Return [x, y] of the center of cell containing provided text 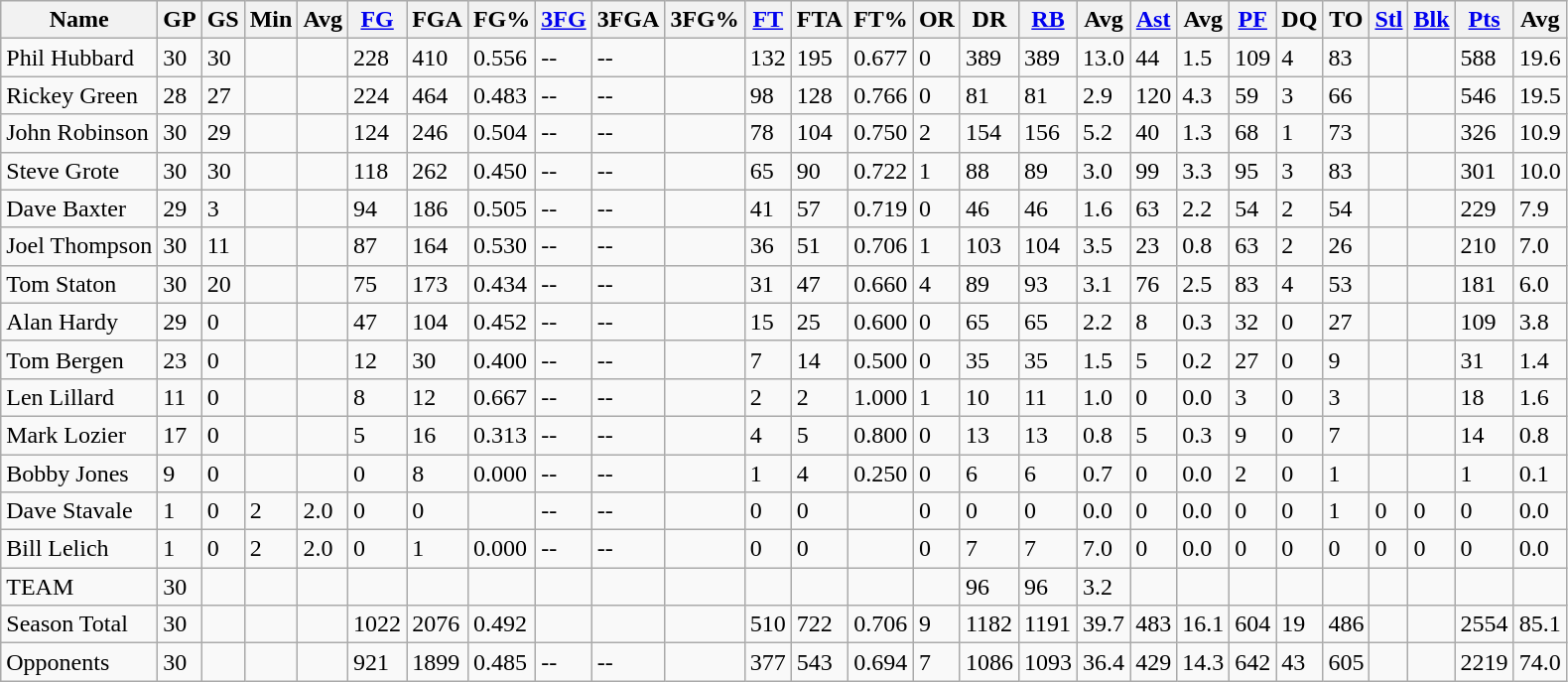
3FGA [628, 20]
FT% [881, 20]
85.1 [1540, 624]
1.3 [1203, 133]
642 [1252, 662]
3.1 [1104, 284]
546 [1485, 95]
44 [1153, 58]
25 [820, 322]
41 [768, 208]
Bobby Jones [79, 474]
40 [1153, 133]
410 [438, 58]
18 [1485, 397]
PF [1252, 20]
173 [438, 284]
95 [1252, 171]
588 [1485, 58]
103 [988, 246]
FGA [438, 20]
13.0 [1104, 58]
0.434 [501, 284]
2.9 [1104, 95]
7.9 [1540, 208]
0.400 [501, 359]
4.3 [1203, 95]
16.1 [1203, 624]
210 [1485, 246]
98 [768, 95]
3.3 [1203, 171]
Steve Grote [79, 171]
0.2 [1203, 359]
3FG [564, 20]
0.504 [501, 133]
181 [1485, 284]
486 [1346, 624]
74.0 [1540, 662]
464 [438, 95]
RB [1048, 20]
2554 [1485, 624]
3.2 [1104, 587]
1182 [988, 624]
3.0 [1104, 171]
0.7 [1104, 474]
39.7 [1104, 624]
510 [768, 624]
0.1 [1540, 474]
228 [377, 58]
15 [768, 322]
0.667 [501, 397]
TEAM [79, 587]
FG [377, 20]
FTA [820, 20]
0.766 [881, 95]
0.500 [881, 359]
3FG% [705, 20]
2.5 [1203, 284]
0.313 [501, 435]
93 [1048, 284]
17 [180, 435]
99 [1153, 171]
118 [377, 171]
0.694 [881, 662]
Tom Bergen [79, 359]
6.0 [1540, 284]
76 [1153, 284]
59 [1252, 95]
Rickey Green [79, 95]
0.600 [881, 322]
301 [1485, 171]
73 [1346, 133]
5.2 [1104, 133]
0.660 [881, 284]
246 [438, 133]
57 [820, 208]
483 [1153, 624]
FT [768, 20]
32 [1252, 322]
68 [1252, 133]
10.0 [1540, 171]
722 [820, 624]
Blk [1431, 20]
0.452 [501, 322]
Phil Hubbard [79, 58]
195 [820, 58]
53 [1346, 284]
66 [1346, 95]
Mark Lozier [79, 435]
1.0 [1104, 397]
154 [988, 133]
921 [377, 662]
1.000 [881, 397]
377 [768, 662]
19.5 [1540, 95]
Len Lillard [79, 397]
604 [1252, 624]
Ast [1153, 20]
94 [377, 208]
GS [222, 20]
128 [820, 95]
Alan Hardy [79, 322]
0.719 [881, 208]
156 [1048, 133]
43 [1300, 662]
224 [377, 95]
20 [222, 284]
26 [1346, 246]
10 [988, 397]
Min [271, 20]
FG% [501, 20]
John Robinson [79, 133]
28 [180, 95]
TO [1346, 20]
1086 [988, 662]
124 [377, 133]
Joel Thompson [79, 246]
0.800 [881, 435]
605 [1346, 662]
1191 [1048, 624]
0.530 [501, 246]
132 [768, 58]
90 [820, 171]
DQ [1300, 20]
1899 [438, 662]
429 [1153, 662]
DR [988, 20]
Dave Baxter [79, 208]
3.8 [1540, 322]
0.450 [501, 171]
3.5 [1104, 246]
0.722 [881, 171]
0.485 [501, 662]
75 [377, 284]
120 [1153, 95]
GP [180, 20]
51 [820, 246]
Season Total [79, 624]
87 [377, 246]
Dave Stavale [79, 511]
1022 [377, 624]
19 [1300, 624]
164 [438, 246]
10.9 [1540, 133]
2076 [438, 624]
1093 [1048, 662]
2219 [1485, 662]
16 [438, 435]
OR [937, 20]
0.750 [881, 133]
0.677 [881, 58]
78 [768, 133]
543 [820, 662]
0.505 [501, 208]
1.4 [1540, 359]
36.4 [1104, 662]
14.3 [1203, 662]
19.6 [1540, 58]
0.250 [881, 474]
Pts [1485, 20]
Name [79, 20]
0.483 [501, 95]
229 [1485, 208]
186 [438, 208]
Bill Lelich [79, 549]
Tom Staton [79, 284]
36 [768, 246]
88 [988, 171]
0.492 [501, 624]
326 [1485, 133]
Opponents [79, 662]
0.556 [501, 58]
Stl [1389, 20]
262 [438, 171]
